Scan for the cell matching the given text and deliver its (x, y) coordinate at center. 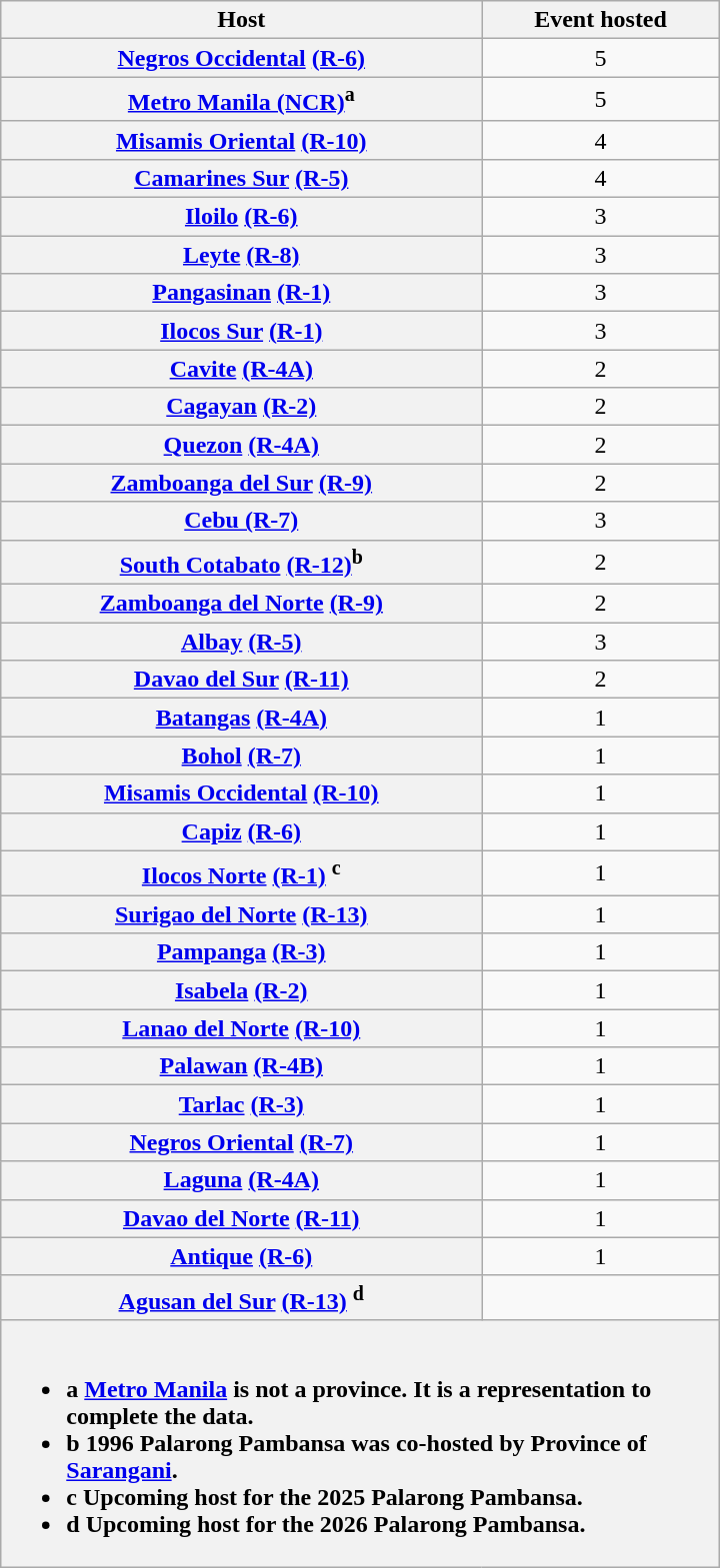
Cagayan (R-2) (242, 407)
Misamis Occidental (R-10) (242, 793)
Zamboanga del Sur (R-9) (242, 483)
Ilocos Sur (R-1) (242, 331)
Isabela (R-2) (242, 990)
Albay (R-5) (242, 642)
Host (242, 20)
Negros Occidental (R-6) (242, 58)
Camarines Sur (R-5) (242, 178)
Lanao del Norte (R-10) (242, 1028)
Leyte (R-8) (242, 255)
Quezon (R-4A) (242, 445)
Ilocos Norte (R-1) c (242, 873)
Bohol (R-7) (242, 756)
Misamis Oriental (R-10) (242, 140)
Davao del Sur (R-11) (242, 680)
Surigao del Norte (R-13) (242, 914)
Palawan (R-4B) (242, 1066)
Capiz (R-6) (242, 831)
Pangasinan (R-1) (242, 293)
South Cotabato (R-12)b (242, 562)
Laguna (R-4A) (242, 1180)
Zamboanga del Norte (R-9) (242, 604)
Event hosted (600, 20)
Pampanga (R-3) (242, 952)
Agusan del Sur (R-13) d (242, 1297)
Antique (R-6) (242, 1256)
Batangas (R-4A) (242, 718)
Cebu (R-7) (242, 521)
Cavite (R-4A) (242, 369)
Tarlac (R-3) (242, 1104)
Davao del Norte (R-11) (242, 1218)
Iloilo (R-6) (242, 217)
Negros Oriental (R-7) (242, 1142)
Metro Manila (NCR)a (242, 100)
